From the cell containing the given text, extract its center point as (x, y) coordinate. 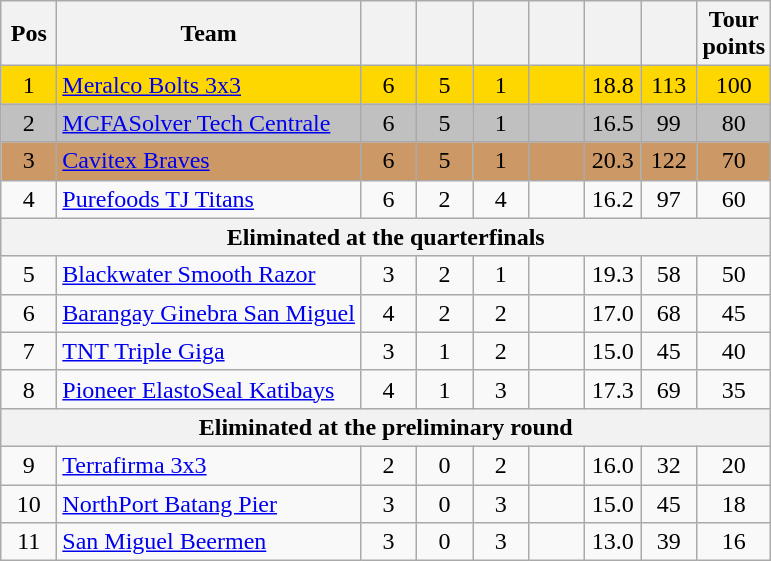
16.2 (613, 199)
Pos (29, 34)
100 (734, 85)
8 (29, 389)
99 (669, 123)
7 (29, 351)
MCFASolver Tech Centrale (209, 123)
16.0 (613, 465)
Terrafirma 3x3 (209, 465)
18.8 (613, 85)
TNT Triple Giga (209, 351)
70 (734, 161)
13.0 (613, 542)
Pioneer ElastoSeal Katibays (209, 389)
18 (734, 503)
16 (734, 542)
97 (669, 199)
58 (669, 275)
32 (669, 465)
69 (669, 389)
40 (734, 351)
39 (669, 542)
Blackwater Smooth Razor (209, 275)
9 (29, 465)
60 (734, 199)
19.3 (613, 275)
11 (29, 542)
San Miguel Beermen (209, 542)
Purefoods TJ Titans (209, 199)
Eliminated at the preliminary round (386, 427)
17.0 (613, 313)
16.5 (613, 123)
122 (669, 161)
10 (29, 503)
20 (734, 465)
Team (209, 34)
Tour points (734, 34)
35 (734, 389)
113 (669, 85)
20.3 (613, 161)
NorthPort Batang Pier (209, 503)
Eliminated at the quarterfinals (386, 237)
Barangay Ginebra San Miguel (209, 313)
Meralco Bolts 3x3 (209, 85)
Cavitex Braves (209, 161)
17.3 (613, 389)
50 (734, 275)
68 (669, 313)
80 (734, 123)
